Find where the given text appears and provide that cell's center as (x, y) coordinate. 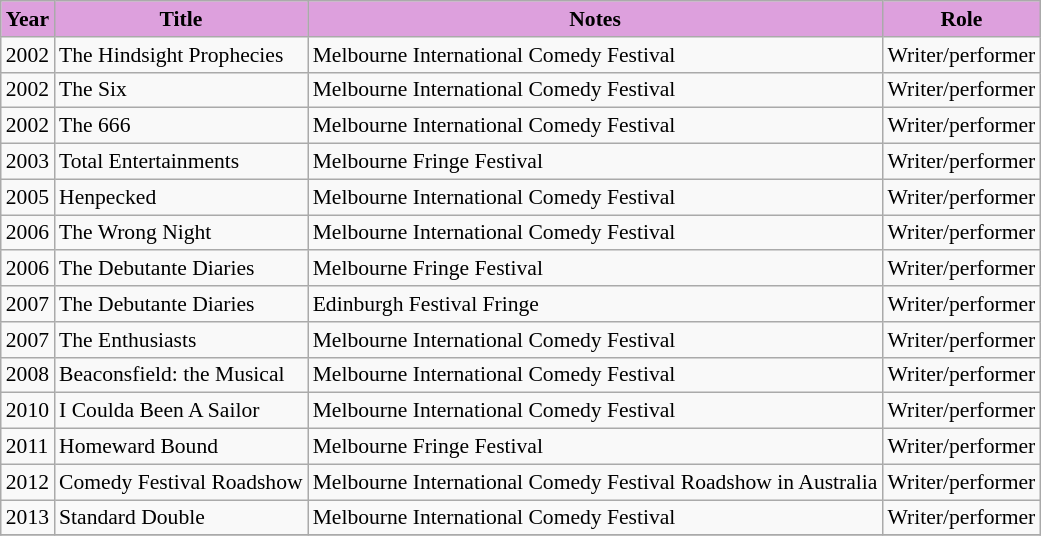
Total Entertainments (181, 162)
Comedy Festival Roadshow (181, 482)
Melbourne International Comedy Festival Roadshow in Australia (596, 482)
The Hindsight Prophecies (181, 55)
The Six (181, 90)
2008 (28, 375)
2011 (28, 447)
The Wrong Night (181, 233)
Title (181, 19)
Edinburgh Festival Fringe (596, 304)
2013 (28, 518)
2010 (28, 411)
2012 (28, 482)
Role (961, 19)
Homeward Bound (181, 447)
The 666 (181, 126)
The Enthusiasts (181, 340)
Beaconsfield: the Musical (181, 375)
Standard Double (181, 518)
2005 (28, 197)
2003 (28, 162)
I Coulda Been A Sailor (181, 411)
Notes (596, 19)
Year (28, 19)
Henpecked (181, 197)
